From the cell containing the given text, extract its center point as [X, Y] coordinate. 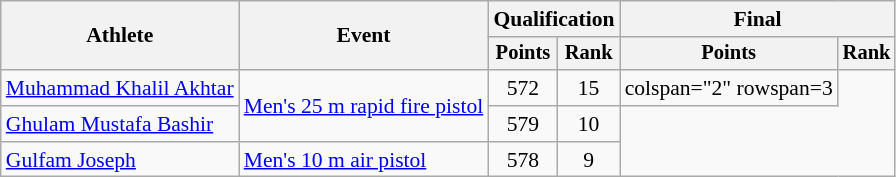
Athlete [120, 36]
Ghulam Mustafa Bashir [120, 124]
Final [758, 19]
10 [589, 124]
Qualification [554, 19]
Muhammad Khalil Akhtar [120, 88]
Event [364, 36]
15 [589, 88]
579 [522, 124]
Men's 25 m rapid fire pistol [364, 106]
572 [522, 88]
colspan="2" rowspan=3 [729, 88]
